Locate the cell with the specified text and output its [X, Y] center coordinate. 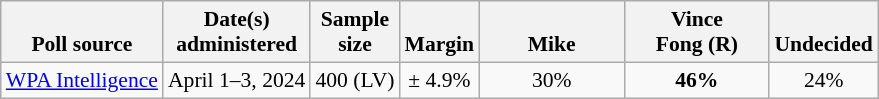
Samplesize [354, 32]
Undecided [823, 32]
WPA Intelligence [82, 80]
April 1–3, 2024 [236, 80]
Date(s)administered [236, 32]
VinceFong (R) [696, 32]
Poll source [82, 32]
± 4.9% [439, 80]
24% [823, 80]
30% [552, 80]
46% [696, 80]
Mike [552, 32]
Margin [439, 32]
400 (LV) [354, 80]
